Provide the (x, y) coordinate of the cell's center where the given text is located.  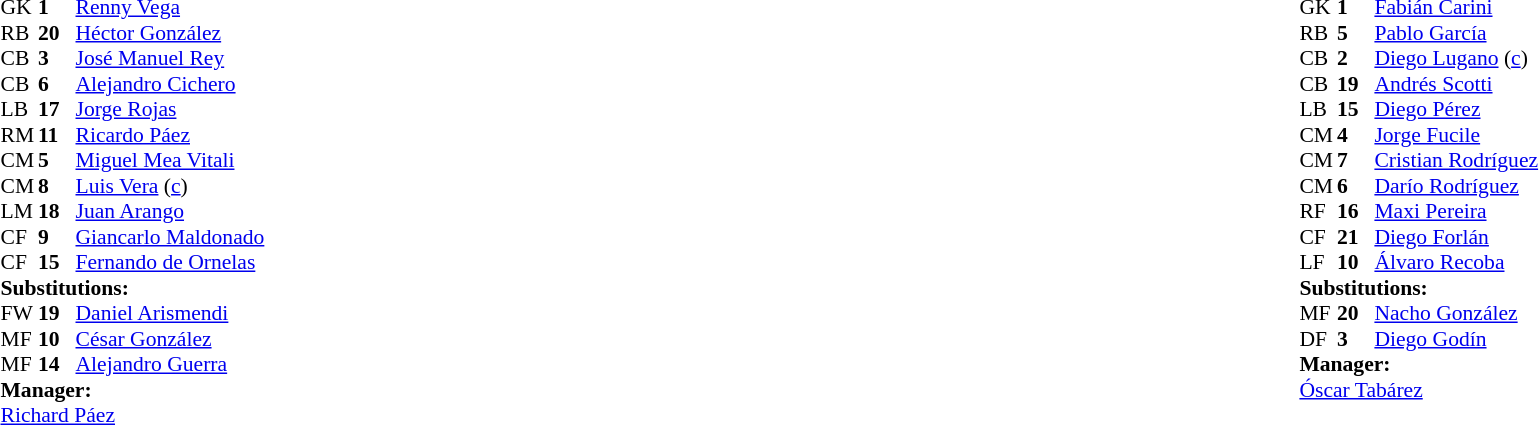
Diego Lugano (c) (1456, 59)
16 (1356, 211)
LF (1318, 263)
César González (170, 339)
9 (57, 237)
Héctor González (170, 33)
Andrés Scotti (1456, 84)
7 (1356, 161)
17 (57, 109)
8 (57, 186)
14 (57, 365)
LM (19, 211)
Miguel Mea Vitali (170, 161)
Maxi Pereira (1456, 211)
Ricardo Páez (170, 135)
Jorge Fucile (1456, 135)
Cristian Rodríguez (1456, 161)
Darío Rodríguez (1456, 186)
Nacho González (1456, 313)
Alejandro Cichero (170, 84)
Giancarlo Maldonado (170, 237)
Luis Vera (c) (170, 186)
11 (57, 135)
Juan Arango (170, 211)
Óscar Tabárez (1418, 390)
Diego Godín (1456, 339)
21 (1356, 237)
RF (1318, 211)
Daniel Arismendi (170, 313)
Fernando de Ornelas (170, 263)
RM (19, 135)
4 (1356, 135)
Álvaro Recoba (1456, 263)
Diego Forlán (1456, 237)
Jorge Rojas (170, 109)
DF (1318, 339)
2 (1356, 59)
Alejandro Guerra (170, 365)
18 (57, 211)
Diego Pérez (1456, 109)
FW (19, 313)
Pablo García (1456, 33)
José Manuel Rey (170, 59)
